Search for the cell housing the specified text and yield its (X, Y) center coordinate. 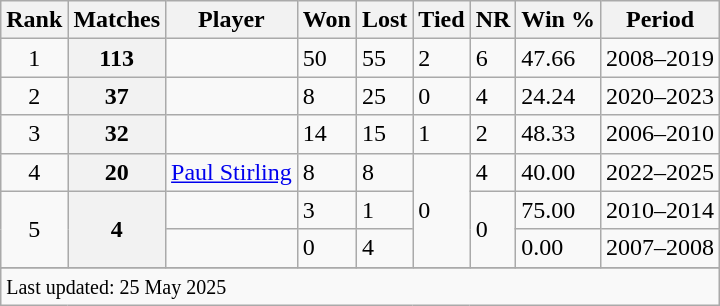
2007–2008 (660, 248)
Rank (34, 20)
15 (384, 134)
2008–2019 (660, 58)
Paul Stirling (232, 172)
5 (34, 229)
2006–2010 (660, 134)
Player (232, 20)
2022–2025 (660, 172)
24.24 (558, 96)
25 (384, 96)
50 (326, 58)
55 (384, 58)
37 (117, 96)
2010–2014 (660, 210)
Matches (117, 20)
32 (117, 134)
Last updated: 25 May 2025 (360, 286)
20 (117, 172)
Win % (558, 20)
Tied (442, 20)
Won (326, 20)
Lost (384, 20)
Period (660, 20)
40.00 (558, 172)
2020–2023 (660, 96)
14 (326, 134)
48.33 (558, 134)
75.00 (558, 210)
6 (493, 58)
47.66 (558, 58)
0.00 (558, 248)
NR (493, 20)
113 (117, 58)
